Search for the cell housing the specified text and yield its (X, Y) center coordinate. 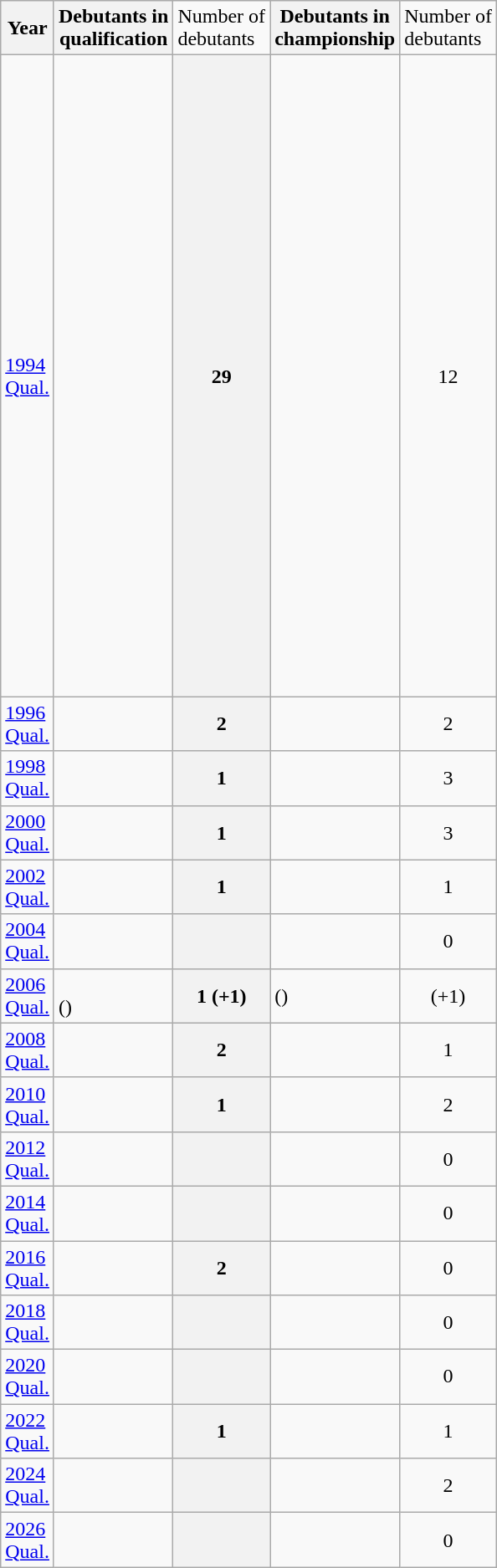
2018Qual. (28, 1323)
29 (222, 376)
2026Qual. (28, 1540)
2020Qual. (28, 1376)
1998Qual. (28, 778)
2014Qual. (28, 1213)
2004Qual. (28, 942)
2016Qual. (28, 1268)
1994Qual. (28, 376)
2002Qual. (28, 886)
1996Qual. (28, 724)
(+1) (448, 995)
Debutants inchampionship (335, 28)
Year (28, 28)
12 (448, 376)
2022Qual. (28, 1432)
2012Qual. (28, 1159)
2010Qual. (28, 1104)
2000Qual. (28, 833)
2008Qual. (28, 1050)
2006Qual. (28, 995)
1 (+1) (222, 995)
Debutants inqualification (113, 28)
2024Qual. (28, 1485)
